Output the (X, Y) coordinate of the center of the cell containing the given text.  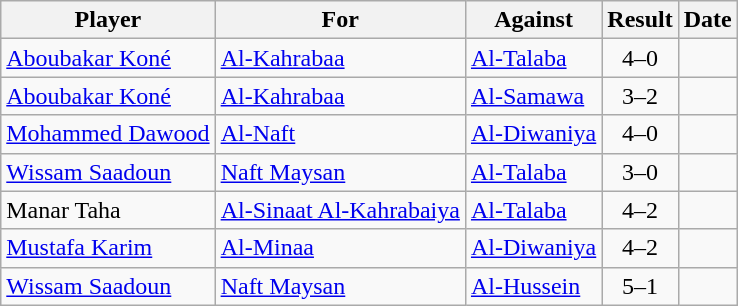
3–0 (640, 172)
Al-Sinaat Al-Kahrabaiya (340, 210)
Al-Naft (340, 134)
Al-Minaa (340, 248)
For (340, 20)
Date (708, 20)
Against (533, 20)
Manar Taha (108, 210)
Al-Hussein (533, 286)
Mohammed Dawood (108, 134)
Mustafa Karim (108, 248)
Player (108, 20)
Al-Samawa (533, 96)
3–2 (640, 96)
Result (640, 20)
5–1 (640, 286)
